Detect which cell encompasses the target text, then output its [X, Y] center coordinate. 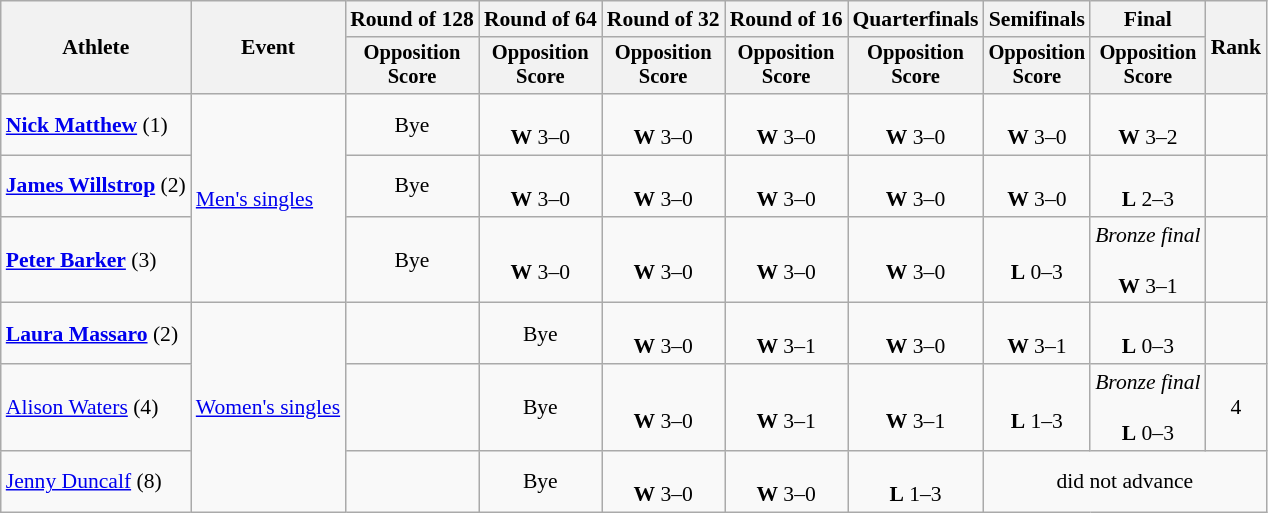
James Willstrop (2) [96, 186]
Quarterfinals [916, 19]
Round of 16 [786, 19]
Semifinals [1038, 19]
Round of 128 [412, 19]
Rank [1236, 48]
Nick Matthew (1) [96, 124]
Men's singles [268, 198]
W 3–2 [1148, 124]
Round of 64 [540, 19]
Laura Massaro (2) [96, 334]
Bronze finalW 3–1 [1148, 260]
Peter Barker (3) [96, 260]
Bronze finalL 0–3 [1148, 408]
L 2–3 [1148, 186]
did not advance [1126, 482]
Event [268, 48]
Round of 32 [664, 19]
Alison Waters (4) [96, 408]
Jenny Duncalf (8) [96, 482]
4 [1236, 408]
Women's singles [268, 408]
Athlete [96, 48]
Final [1148, 19]
